From the cell containing the given text, extract its center point as [x, y] coordinate. 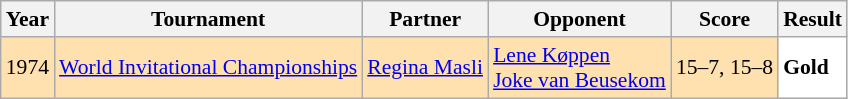
World Invitational Championships [208, 68]
Result [812, 19]
Opponent [580, 19]
15–7, 15–8 [724, 68]
Score [724, 19]
Year [28, 19]
Gold [812, 68]
1974 [28, 68]
Lene Køppen Joke van Beusekom [580, 68]
Regina Masli [425, 68]
Tournament [208, 19]
Partner [425, 19]
